Pinpoint the cell where the given text exists, returning its [X, Y] midpoint coordinate. 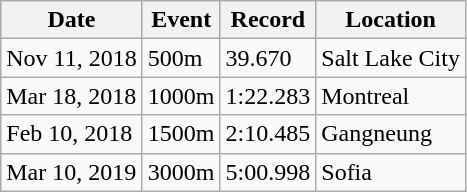
5:00.998 [268, 172]
Nov 11, 2018 [72, 58]
500m [181, 58]
3000m [181, 172]
Salt Lake City [391, 58]
Montreal [391, 96]
Mar 18, 2018 [72, 96]
2:10.485 [268, 134]
Event [181, 20]
Record [268, 20]
Location [391, 20]
1000m [181, 96]
1:22.283 [268, 96]
Gangneung [391, 134]
Sofia [391, 172]
Mar 10, 2019 [72, 172]
1500m [181, 134]
39.670 [268, 58]
Feb 10, 2018 [72, 134]
Date [72, 20]
